Search for the cell housing the specified text and yield its (X, Y) center coordinate. 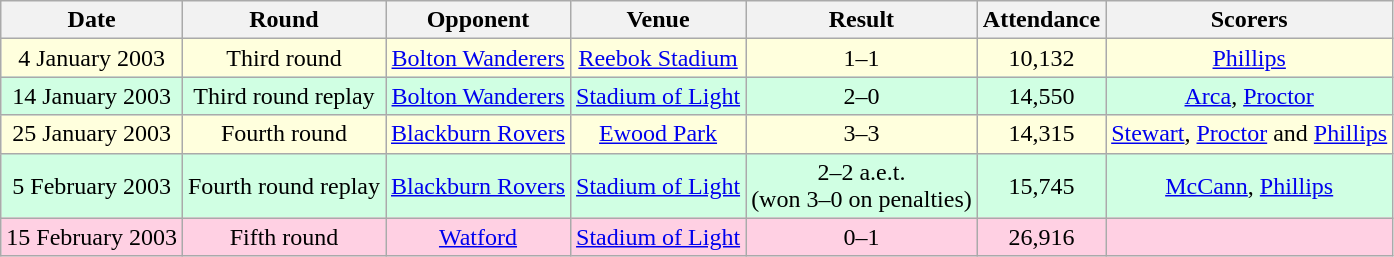
14 January 2003 (92, 96)
2–0 (862, 96)
McCann, Phillips (1250, 186)
Date (92, 20)
Fourth round (284, 134)
Stewart, Proctor and Phillips (1250, 134)
14,550 (1041, 96)
25 January 2003 (92, 134)
5 February 2003 (92, 186)
14,315 (1041, 134)
Attendance (1041, 20)
Ewood Park (658, 134)
Fifth round (284, 237)
26,916 (1041, 237)
Result (862, 20)
Fourth round replay (284, 186)
4 January 2003 (92, 58)
15 February 2003 (92, 237)
Venue (658, 20)
Phillips (1250, 58)
Third round (284, 58)
0–1 (862, 237)
Round (284, 20)
10,132 (1041, 58)
Third round replay (284, 96)
1–1 (862, 58)
Reebok Stadium (658, 58)
Opponent (478, 20)
15,745 (1041, 186)
Watford (478, 237)
3–3 (862, 134)
2–2 a.e.t.(won 3–0 on penalties) (862, 186)
Arca, Proctor (1250, 96)
Scorers (1250, 20)
